Return the (x, y) coordinate for the center point of the cell that contains the specified text.  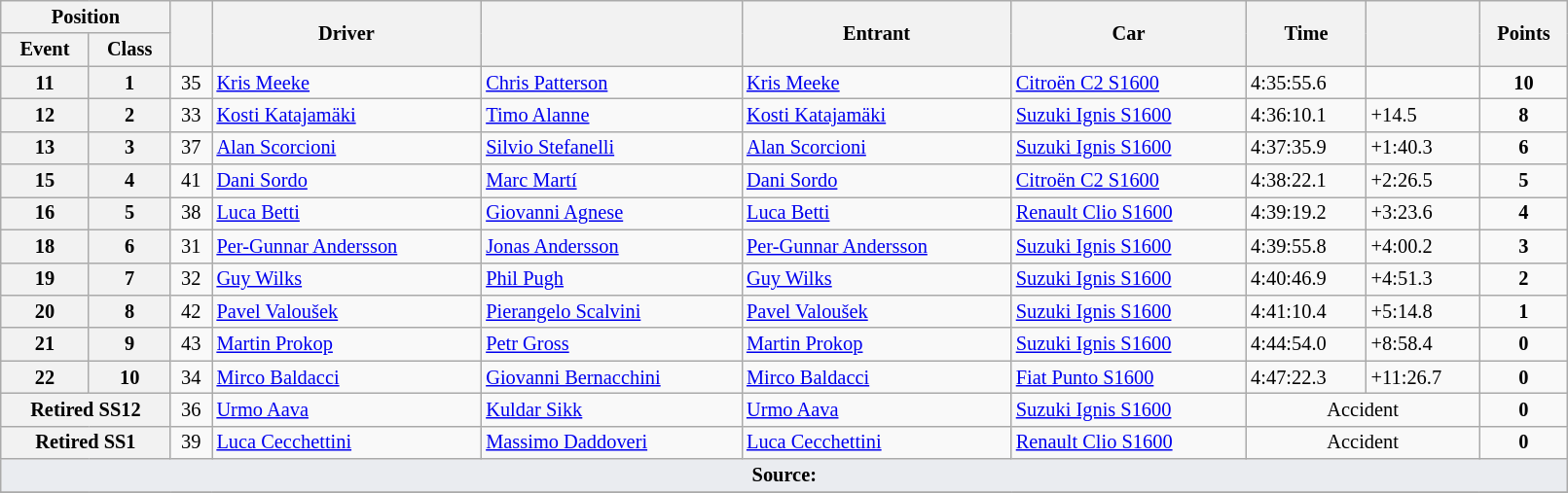
+1:40.3 (1423, 148)
+3:23.6 (1423, 213)
38 (191, 213)
Marc Martí (611, 181)
Fiat Punto S1600 (1129, 377)
Retired SS1 (86, 442)
+4:51.3 (1423, 279)
4:38:22.1 (1306, 181)
+5:14.8 (1423, 311)
19 (45, 279)
+8:58.4 (1423, 344)
Giovanni Agnese (611, 213)
+14.5 (1423, 115)
Source: (784, 475)
41 (191, 181)
Massimo Daddoveri (611, 442)
Timo Alanne (611, 115)
4:44:54.0 (1306, 344)
7 (129, 279)
4:36:10.1 (1306, 115)
22 (45, 377)
4:40:46.9 (1306, 279)
Chris Patterson (611, 83)
13 (45, 148)
37 (191, 148)
42 (191, 311)
4:47:22.3 (1306, 377)
21 (45, 344)
+4:00.2 (1423, 246)
4:39:19.2 (1306, 213)
Class (129, 50)
15 (45, 181)
31 (191, 246)
Position (86, 17)
34 (191, 377)
35 (191, 83)
4:39:55.8 (1306, 246)
33 (191, 115)
4:35:55.6 (1306, 83)
18 (45, 246)
Giovanni Bernacchini (611, 377)
20 (45, 311)
Driver (346, 33)
Pierangelo Scalvini (611, 311)
43 (191, 344)
12 (45, 115)
Silvio Stefanelli (611, 148)
9 (129, 344)
+2:26.5 (1423, 181)
Jonas Andersson (611, 246)
Retired SS12 (86, 409)
+11:26.7 (1423, 377)
Entrant (876, 33)
Event (45, 50)
4:41:10.4 (1306, 311)
11 (45, 83)
32 (191, 279)
36 (191, 409)
Car (1129, 33)
Phil Pugh (611, 279)
Petr Gross (611, 344)
16 (45, 213)
Points (1524, 33)
39 (191, 442)
Time (1306, 33)
4:37:35.9 (1306, 148)
Kuldar Sikk (611, 409)
